Extract the (X, Y) coordinate from the center of the cell holding the provided text.  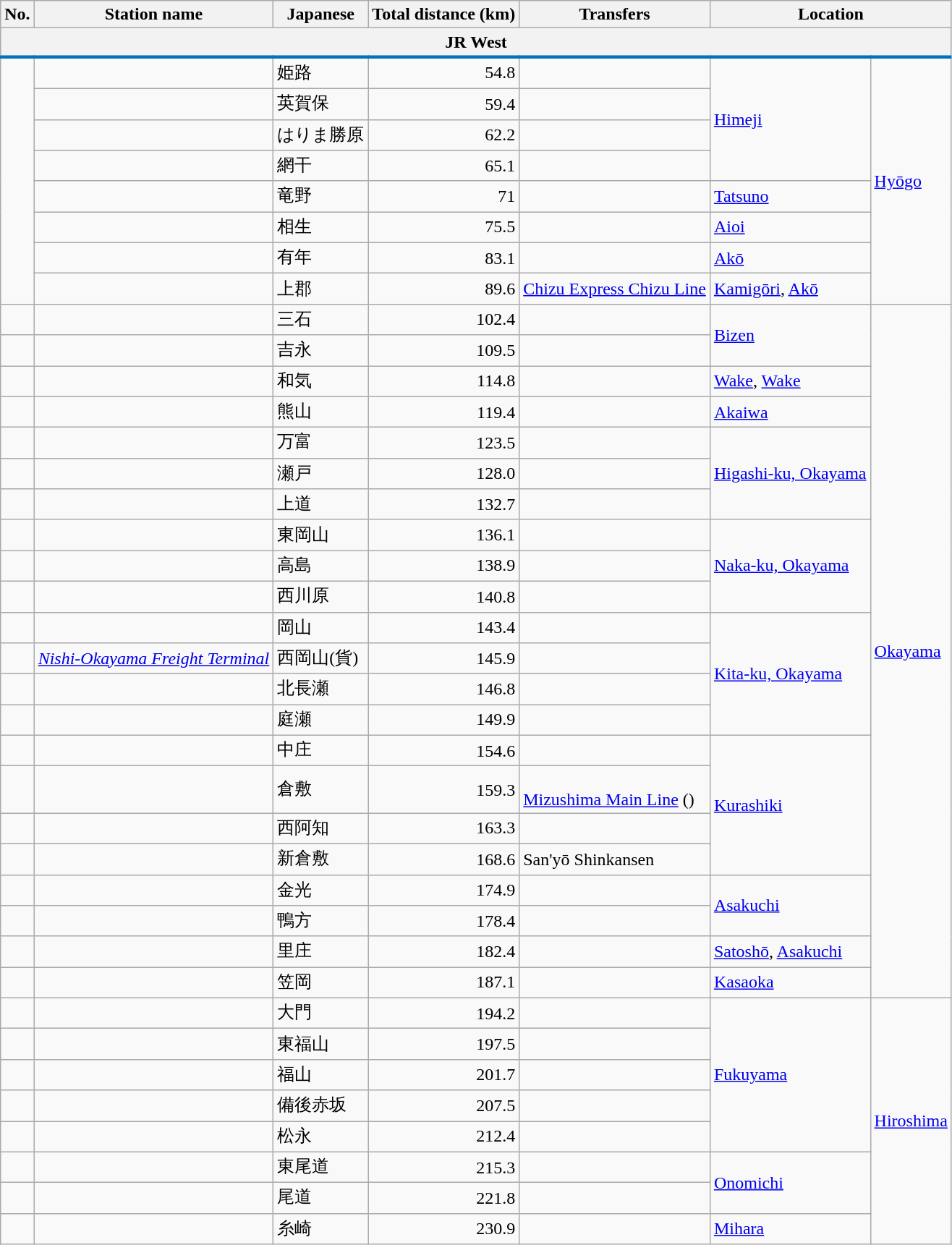
和気 (321, 382)
212.4 (444, 1137)
75.5 (444, 227)
Kasaoka (790, 982)
西岡山(貨) (321, 658)
128.0 (444, 473)
尾道 (321, 1198)
吉永 (321, 350)
Akō (790, 258)
Himeji (790, 119)
瀬戸 (321, 473)
Okayama (911, 651)
119.4 (444, 412)
149.9 (444, 721)
金光 (321, 890)
San'yō Shinkansen (615, 859)
Naka-ku, Okayama (790, 566)
No. (17, 14)
71 (444, 197)
Onomichi (790, 1182)
英賀保 (321, 104)
154.6 (444, 751)
174.9 (444, 890)
備後赤坂 (321, 1105)
北長瀬 (321, 689)
熊山 (321, 412)
Asakuchi (790, 906)
143.4 (444, 628)
59.4 (444, 104)
竜野 (321, 197)
Satoshō, Asakuchi (790, 952)
Chizu Express Chizu Line (615, 289)
Station name (153, 14)
岡山 (321, 628)
東岡山 (321, 535)
201.7 (444, 1075)
102.4 (444, 320)
207.5 (444, 1105)
新倉敷 (321, 859)
Akaiwa (790, 412)
Transfers (615, 14)
Total distance (km) (444, 14)
Tatsuno (790, 197)
松永 (321, 1137)
姫路 (321, 72)
187.1 (444, 982)
倉敷 (321, 790)
Japanese (321, 14)
Mizushima Main Line () (615, 790)
Bizen (790, 334)
笠岡 (321, 982)
Kurashiki (790, 804)
Aioi (790, 227)
89.6 (444, 289)
Hyōgo (911, 180)
145.9 (444, 658)
182.4 (444, 952)
中庄 (321, 751)
65.1 (444, 166)
Kita-ku, Okayama (790, 674)
136.1 (444, 535)
114.8 (444, 382)
Hiroshima (911, 1121)
糸崎 (321, 1228)
東尾道 (321, 1168)
西阿知 (321, 829)
庭瀬 (321, 721)
123.5 (444, 443)
83.1 (444, 258)
東福山 (321, 1045)
鴨方 (321, 922)
159.3 (444, 790)
Location (830, 14)
221.8 (444, 1198)
138.9 (444, 566)
JR West (476, 43)
178.4 (444, 922)
大門 (321, 1013)
はりま勝原 (321, 135)
西川原 (321, 596)
万富 (321, 443)
62.2 (444, 135)
上道 (321, 505)
相生 (321, 227)
197.5 (444, 1045)
Mihara (790, 1228)
163.3 (444, 829)
Kamigōri, Akō (790, 289)
高島 (321, 566)
Higashi-ku, Okayama (790, 474)
上郡 (321, 289)
Fukuyama (790, 1075)
有年 (321, 258)
140.8 (444, 596)
里庄 (321, 952)
168.6 (444, 859)
福山 (321, 1075)
215.3 (444, 1168)
Wake, Wake (790, 382)
109.5 (444, 350)
146.8 (444, 689)
230.9 (444, 1228)
Nishi-Okayama Freight Terminal (153, 658)
194.2 (444, 1013)
132.7 (444, 505)
網干 (321, 166)
三石 (321, 320)
54.8 (444, 72)
